Extract the [X, Y] coordinate from the center of the cell holding the provided text.  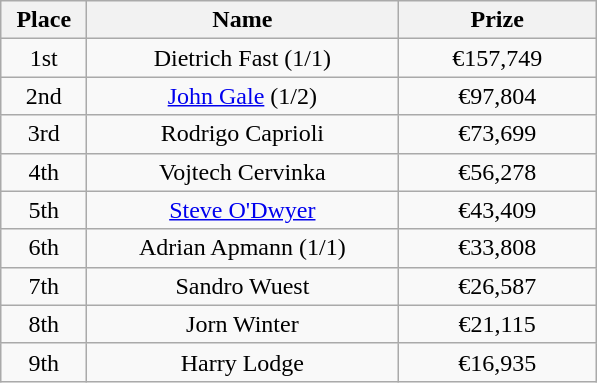
1st [44, 58]
Name [242, 20]
€21,115 [498, 324]
Jorn Winter [242, 324]
8th [44, 324]
€26,587 [498, 286]
€97,804 [498, 96]
Prize [498, 20]
€56,278 [498, 172]
€157,749 [498, 58]
€73,699 [498, 134]
9th [44, 362]
Steve O'Dwyer [242, 210]
2nd [44, 96]
4th [44, 172]
Harry Lodge [242, 362]
Sandro Wuest [242, 286]
Rodrigo Caprioli [242, 134]
5th [44, 210]
€43,409 [498, 210]
€16,935 [498, 362]
Adrian Apmann (1/1) [242, 248]
7th [44, 286]
Dietrich Fast (1/1) [242, 58]
6th [44, 248]
Vojtech Cervinka [242, 172]
3rd [44, 134]
€33,808 [498, 248]
John Gale (1/2) [242, 96]
Place [44, 20]
